Pinpoint the cell where the given text exists, returning its [x, y] midpoint coordinate. 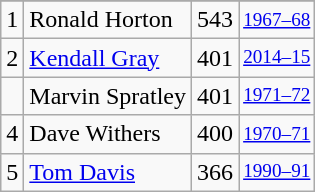
Kendall Gray [108, 58]
543 [216, 20]
2014–15 [277, 58]
2 [12, 58]
400 [216, 134]
1971–72 [277, 96]
1967–68 [277, 20]
4 [12, 134]
1990–91 [277, 172]
1 [12, 20]
366 [216, 172]
1970–71 [277, 134]
Dave Withers [108, 134]
Ronald Horton [108, 20]
5 [12, 172]
Tom Davis [108, 172]
Marvin Spratley [108, 96]
